Scan for the cell matching the given text and deliver its (x, y) coordinate at center. 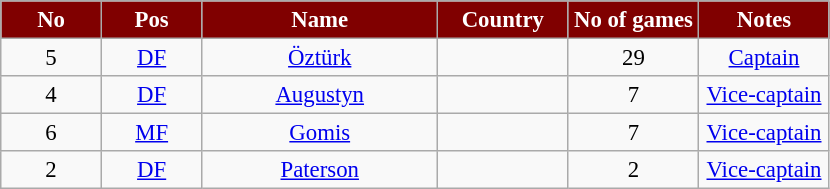
Augustyn (320, 95)
Country (504, 20)
MF (152, 133)
Pos (152, 20)
No (52, 20)
Paterson (320, 170)
Captain (764, 58)
5 (52, 58)
Notes (764, 20)
Name (320, 20)
Gomis (320, 133)
Öztürk (320, 58)
6 (52, 133)
4 (52, 95)
No of games (634, 20)
29 (634, 58)
